Capture the cell that displays the provided text and extract its (x, y) central coordinate. 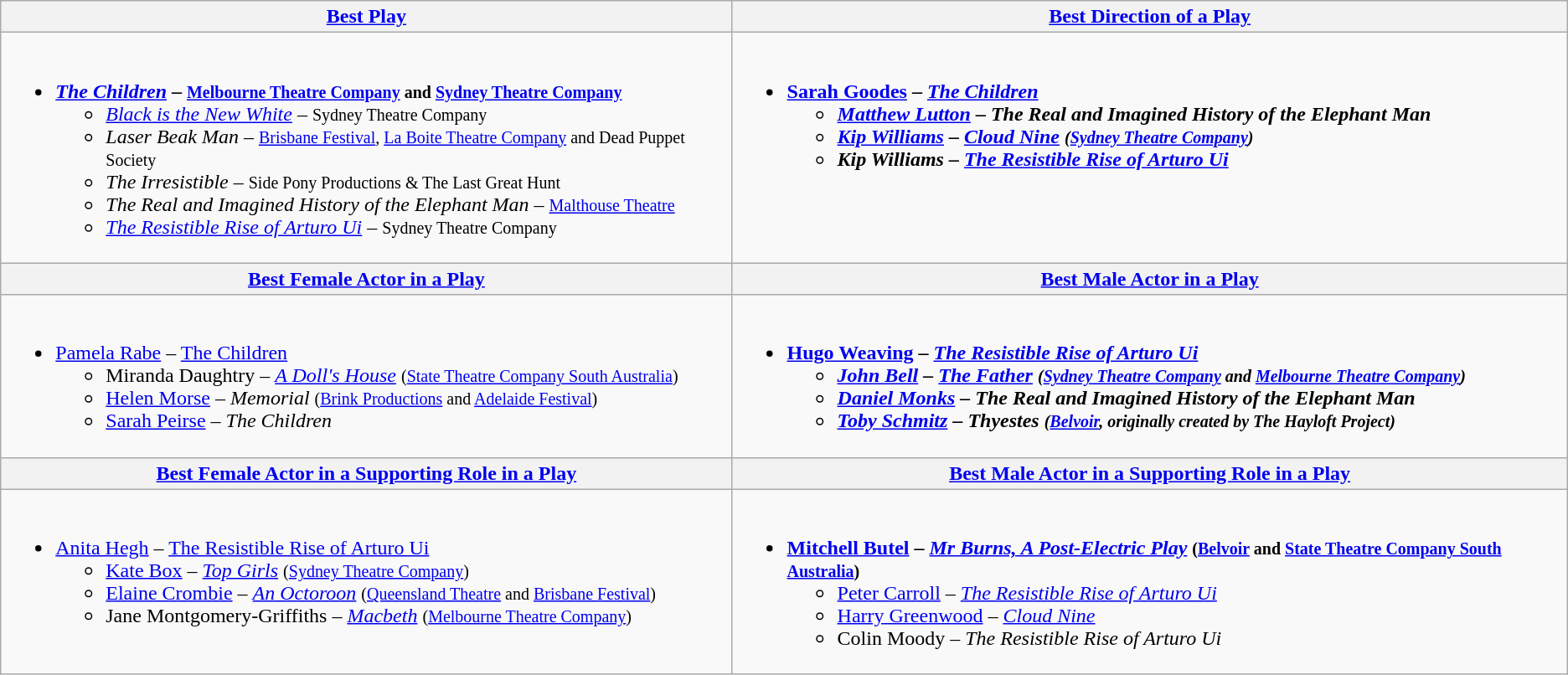
Best Female Actor in a Play (367, 279)
Best Direction of a Play (1149, 17)
Best Play (367, 17)
Best Female Actor in a Supporting Role in a Play (367, 473)
Best Male Actor in a Play (1149, 279)
Best Male Actor in a Supporting Role in a Play (1149, 473)
